Return [x, y] of the center of cell containing provided text 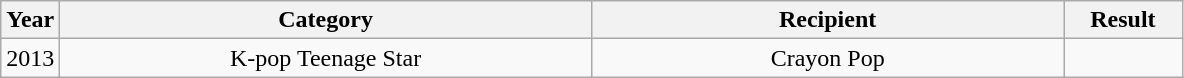
Result [1123, 20]
Year [30, 20]
2013 [30, 58]
Crayon Pop [827, 58]
Category [326, 20]
Recipient [827, 20]
K-pop Teenage Star [326, 58]
